Search for the cell housing the specified text and yield its [X, Y] center coordinate. 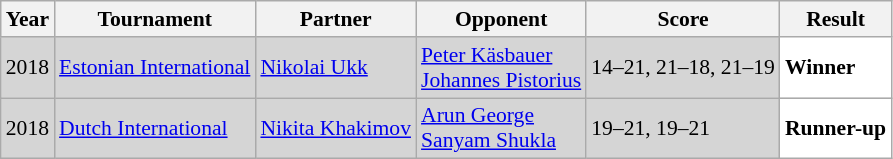
Estonian International [154, 68]
Tournament [154, 19]
Dutch International [154, 128]
Year [28, 19]
19–21, 19–21 [683, 128]
14–21, 21–18, 21–19 [683, 68]
Winner [836, 68]
Result [836, 19]
Nikita Khakimov [336, 128]
Nikolai Ukk [336, 68]
Score [683, 19]
Runner-up [836, 128]
Peter Käsbauer Johannes Pistorius [501, 68]
Opponent [501, 19]
Arun George Sanyam Shukla [501, 128]
Partner [336, 19]
